Locate the cell with the specified text and output its (X, Y) center coordinate. 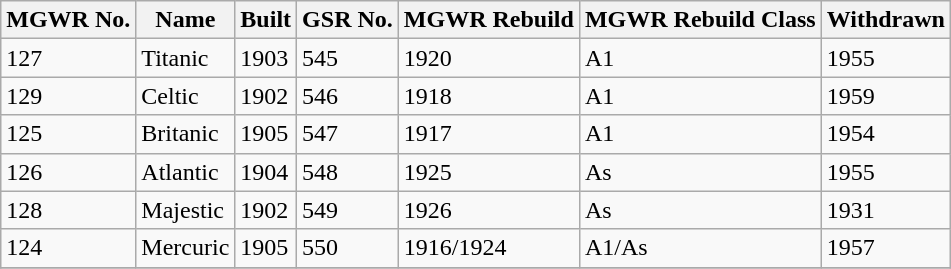
1926 (488, 210)
Name (186, 20)
Atlantic (186, 172)
548 (348, 172)
129 (68, 96)
1957 (886, 248)
MGWR No. (68, 20)
1920 (488, 58)
1904 (266, 172)
127 (68, 58)
GSR No. (348, 20)
1931 (886, 210)
1959 (886, 96)
128 (68, 210)
126 (68, 172)
1918 (488, 96)
545 (348, 58)
125 (68, 134)
MGWR Rebuild (488, 20)
550 (348, 248)
Celtic (186, 96)
1903 (266, 58)
Built (266, 20)
1925 (488, 172)
Britanic (186, 134)
MGWR Rebuild Class (700, 20)
Withdrawn (886, 20)
547 (348, 134)
1917 (488, 134)
1916/1924 (488, 248)
Majestic (186, 210)
546 (348, 96)
124 (68, 248)
Titanic (186, 58)
Mercuric (186, 248)
A1/As (700, 248)
549 (348, 210)
1954 (886, 134)
